Detect which cell encompasses the target text, then output its (X, Y) center coordinate. 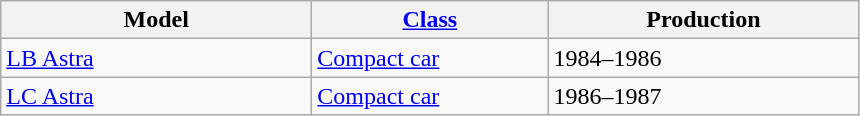
Class (430, 20)
Production (704, 20)
LC Astra (156, 96)
1984–1986 (704, 58)
Model (156, 20)
LB Astra (156, 58)
1986–1987 (704, 96)
